Find where the given text appears and provide that cell's center as [x, y] coordinate. 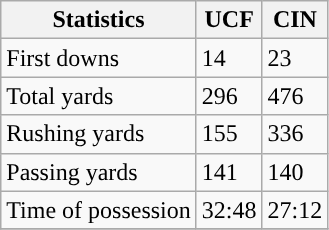
32:48 [229, 210]
14 [229, 58]
Total yards [99, 96]
First downs [99, 58]
27:12 [295, 210]
140 [295, 172]
336 [295, 134]
296 [229, 96]
Passing yards [99, 172]
141 [229, 172]
23 [295, 58]
Time of possession [99, 210]
CIN [295, 20]
Rushing yards [99, 134]
UCF [229, 20]
155 [229, 134]
476 [295, 96]
Statistics [99, 20]
